Search for the cell housing the specified text and yield its (x, y) center coordinate. 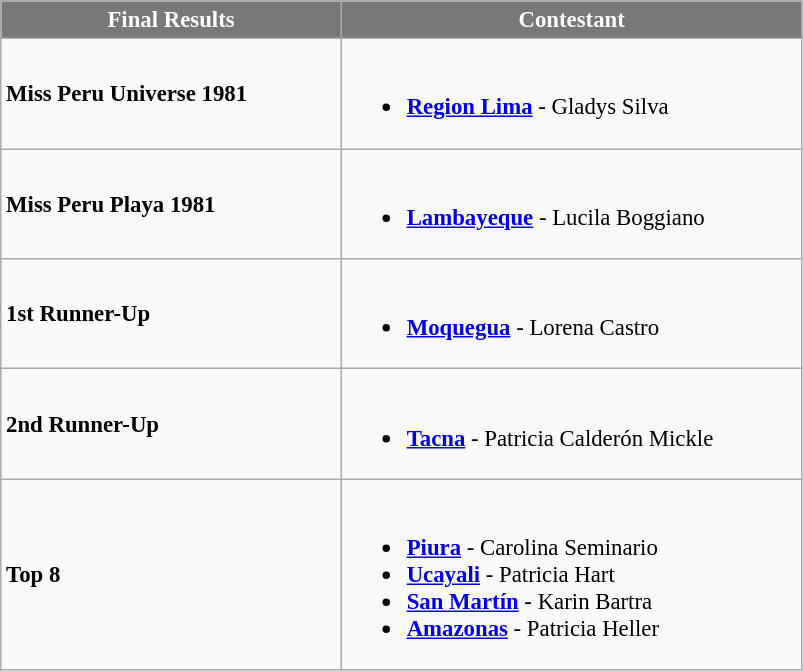
2nd Runner-Up (172, 424)
Lambayeque - Lucila Boggiano (572, 204)
Miss Peru Universe 1981 (172, 94)
Moquegua - Lorena Castro (572, 314)
Miss Peru Playa 1981 (172, 204)
Region Lima - Gladys Silva (572, 94)
Tacna - Patricia Calderón Mickle (572, 424)
Top 8 (172, 574)
Piura - Carolina Seminario Ucayali - Patricia Hart San Martín - Karin Bartra Amazonas - Patricia Heller (572, 574)
1st Runner-Up (172, 314)
Final Results (172, 20)
Contestant (572, 20)
